Return (X, Y) of the center of cell containing provided text 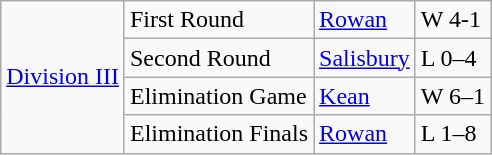
W 4-1 (452, 20)
Kean (365, 96)
First Round (218, 20)
Division III (63, 77)
Salisbury (365, 58)
L 0–4 (452, 58)
Elimination Game (218, 96)
L 1–8 (452, 134)
Second Round (218, 58)
W 6–1 (452, 96)
Elimination Finals (218, 134)
